For the text-containing cell, return its midpoint in (X, Y) coordinate format. 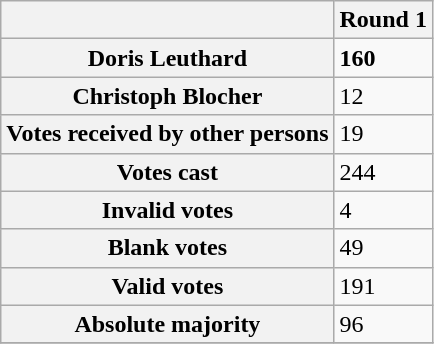
Blank votes (168, 248)
Votes cast (168, 172)
Votes received by other persons (168, 134)
Invalid votes (168, 210)
Absolute majority (168, 324)
160 (383, 58)
49 (383, 248)
191 (383, 286)
Christoph Blocher (168, 96)
4 (383, 210)
Doris Leuthard (168, 58)
244 (383, 172)
96 (383, 324)
12 (383, 96)
19 (383, 134)
Valid votes (168, 286)
Round 1 (383, 20)
